Pinpoint the cell where the given text exists, returning its [X, Y] midpoint coordinate. 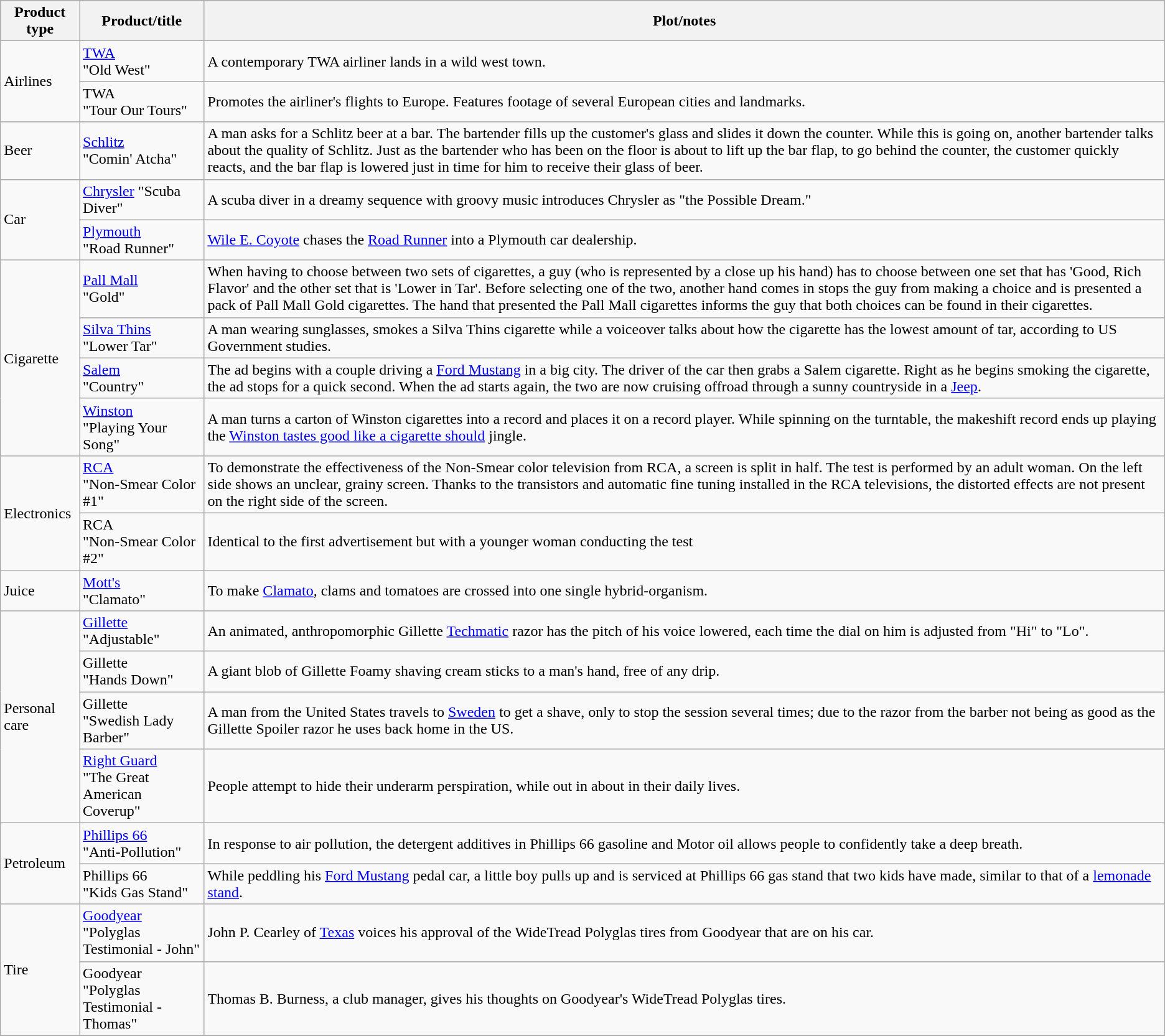
Chrysler "Scuba Diver" [142, 199]
Salem"Country" [142, 378]
Winston"Playing Your Song" [142, 427]
Product type [40, 21]
People attempt to hide their underarm perspiration, while out in about in their daily lives. [685, 786]
Pall Mall"Gold" [142, 289]
Promotes the airliner's flights to Europe. Features footage of several European cities and landmarks. [685, 102]
Mott's"Clamato" [142, 590]
A contemporary TWA airliner lands in a wild west town. [685, 61]
Plot/notes [685, 21]
Goodyear"Polyglas Testimonial - Thomas" [142, 998]
Right Guard"The Great American Coverup" [142, 786]
Electronics [40, 513]
To make Clamato, clams and tomatoes are crossed into one single hybrid-organism. [685, 590]
Goodyear"Polyglas Testimonial - John" [142, 933]
RCA"Non-Smear Color #2" [142, 541]
Wile E. Coyote chases the Road Runner into a Plymouth car dealership. [685, 240]
An animated, anthropomorphic Gillette Techmatic razor has the pitch of his voice lowered, each time the dial on him is adjusted from "Hi" to "Lo". [685, 631]
John P. Cearley of Texas voices his approval of the WideTread Polyglas tires from Goodyear that are on his car. [685, 933]
Gillette"Hands Down" [142, 672]
Product/title [142, 21]
Petroleum [40, 864]
TWA"Tour Our Tours" [142, 102]
Phillips 66"Kids Gas Stand" [142, 884]
A giant blob of Gillette Foamy shaving cream sticks to a man's hand, free of any drip. [685, 672]
TWA"Old West" [142, 61]
Plymouth"Road Runner" [142, 240]
A scuba diver in a dreamy sequence with groovy music introduces Chrysler as "the Possible Dream." [685, 199]
Gillette"Adjustable" [142, 631]
Schlitz"Comin' Atcha" [142, 151]
Thomas B. Burness, a club manager, gives his thoughts on Goodyear's WideTread Polyglas tires. [685, 998]
Airlines [40, 82]
Gillette"Swedish Lady Barber" [142, 721]
Beer [40, 151]
Juice [40, 590]
Phillips 66"Anti-Pollution" [142, 844]
Identical to the first advertisement but with a younger woman conducting the test [685, 541]
Personal care [40, 717]
In response to air pollution, the detergent additives in Phillips 66 gasoline and Motor oil allows people to confidently take a deep breath. [685, 844]
RCA"Non-Smear Color #1" [142, 484]
Silva Thins"Lower Tar" [142, 337]
Tire [40, 969]
Cigarette [40, 358]
Car [40, 220]
